Extract the [x, y] coordinate from the center of the cell holding the provided text.  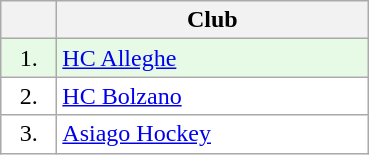
2. [29, 96]
Club [212, 20]
Asiago Hockey [212, 134]
HC Alleghe [212, 58]
HC Bolzano [212, 96]
3. [29, 134]
1. [29, 58]
